Pinpoint the cell where the given text exists, returning its [X, Y] midpoint coordinate. 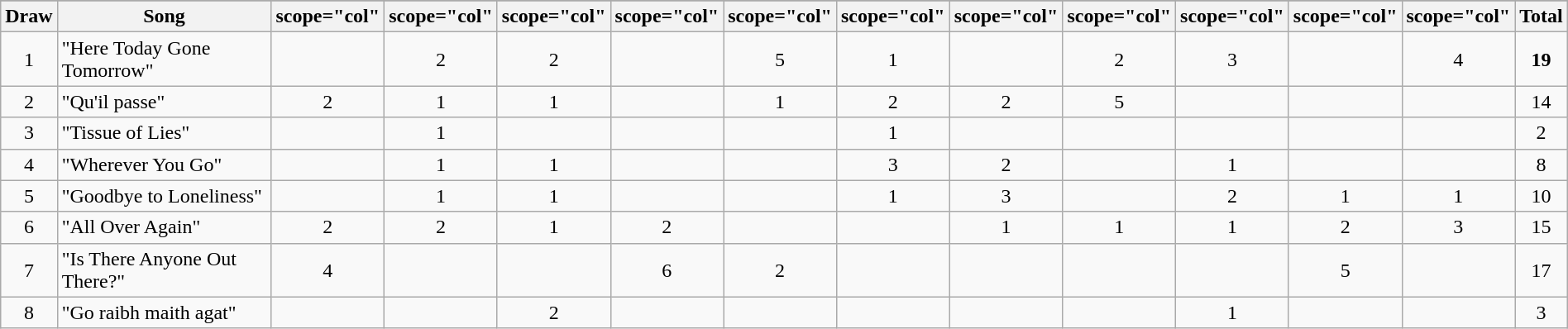
Song [164, 17]
"Here Today Gone Tomorrow" [164, 60]
"Goodbye to Loneliness" [164, 196]
Total [1542, 17]
"All Over Again" [164, 227]
19 [1542, 60]
"Is There Anyone Out There?" [164, 269]
"Go raibh maith agat" [164, 312]
14 [1542, 102]
15 [1542, 227]
7 [29, 269]
"Wherever You Go" [164, 164]
Draw [29, 17]
17 [1542, 269]
10 [1542, 196]
"Tissue of Lies" [164, 133]
"Qu'il passe" [164, 102]
